Return (x, y) of the center of cell containing provided text 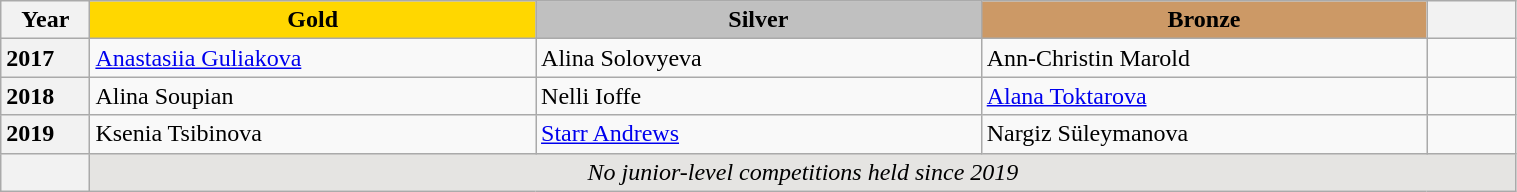
Anastasiia Guliakova (313, 58)
No junior-level competitions held since 2019 (803, 172)
Starr Andrews (759, 134)
Year (46, 20)
Gold (313, 20)
Nargiz Süleymanova (1204, 134)
Ann-Christin Marold (1204, 58)
Alina Soupian (313, 96)
2019 (46, 134)
Bronze (1204, 20)
2018 (46, 96)
Alana Toktarova (1204, 96)
Nelli Ioffe (759, 96)
Alina Solovyeva (759, 58)
Silver (759, 20)
Ksenia Tsibinova (313, 134)
2017 (46, 58)
